Return (X, Y) of the center of cell containing provided text 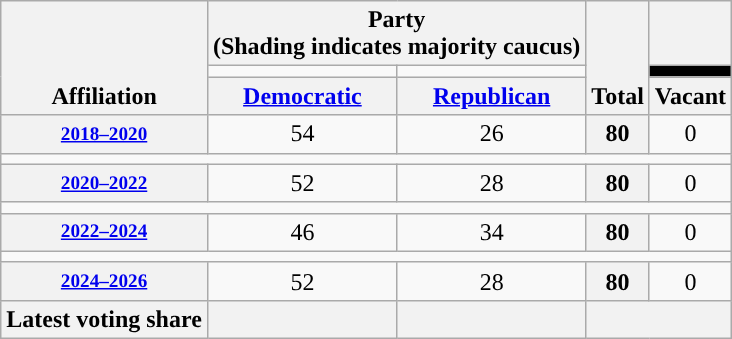
2022–2024 (104, 232)
Total (618, 58)
26 (491, 134)
2020–2022 (104, 183)
34 (491, 232)
Party (Shading indicates majority caucus) (396, 34)
2018–2020 (104, 134)
2024–2026 (104, 281)
46 (302, 232)
Vacant (690, 96)
Republican (491, 96)
Latest voting share (104, 319)
Affiliation (104, 58)
Democratic (302, 96)
54 (302, 134)
